Scan for the cell matching the given text and deliver its (x, y) coordinate at center. 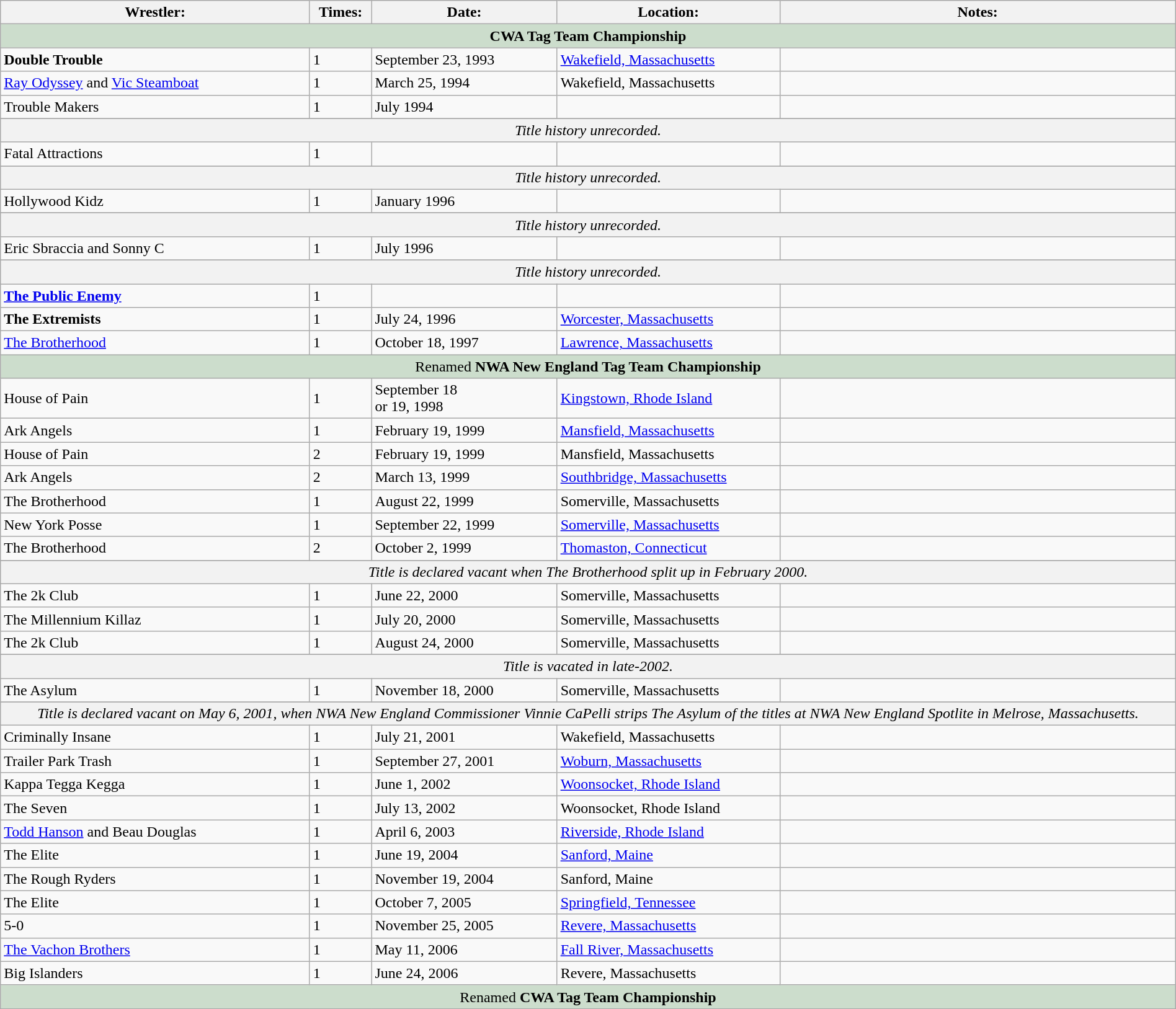
August 24, 2000 (464, 642)
Trouble Makers (155, 107)
March 13, 1999 (464, 478)
September 27, 2001 (464, 761)
Ray Odyssey and Vic Steamboat (155, 83)
October 18, 1997 (464, 343)
July 1994 (464, 107)
Notes: (978, 12)
Big Islanders (155, 973)
January 1996 (464, 201)
Date: (464, 12)
September 22, 1999 (464, 525)
March 25, 1994 (464, 83)
July 21, 2001 (464, 737)
Title is declared vacant when The Brotherhood split up in February 2000. (588, 572)
The Asylum (155, 690)
Southbridge, Massachusetts (669, 478)
September 23, 1993 (464, 60)
The Rough Ryders (155, 879)
August 22, 1999 (464, 501)
May 11, 2006 (464, 949)
Times: (341, 12)
Springfield, Tennessee (669, 902)
Lawrence, Massachusetts (669, 343)
October 7, 2005 (464, 902)
Thomaston, Connecticut (669, 548)
The Extremists (155, 319)
October 2, 1999 (464, 548)
June 22, 2000 (464, 595)
June 24, 2006 (464, 973)
The Vachon Brothers (155, 949)
November 19, 2004 (464, 879)
Criminally Insane (155, 737)
Fatal Attractions (155, 154)
June 19, 2004 (464, 855)
Title is vacated in late-2002. (588, 666)
Woburn, Massachusetts (669, 761)
Todd Hanson and Beau Douglas (155, 832)
June 1, 2002 (464, 785)
July 13, 2002 (464, 808)
July 24, 1996 (464, 319)
Double Trouble (155, 60)
Renamed NWA New England Tag Team Championship (588, 367)
Kappa Tegga Kegga (155, 785)
Renamed CWA Tag Team Championship (588, 997)
5-0 (155, 926)
CWA Tag Team Championship (588, 36)
New York Posse (155, 525)
April 6, 2003 (464, 832)
Fall River, Massachusetts (669, 949)
Riverside, Rhode Island (669, 832)
The Seven (155, 808)
Trailer Park Trash (155, 761)
July 1996 (464, 248)
July 20, 2000 (464, 619)
September 18or 19, 1998 (464, 398)
Kingstown, Rhode Island (669, 398)
Location: (669, 12)
The Public Enemy (155, 296)
Eric Sbraccia and Sonny C (155, 248)
November 25, 2005 (464, 926)
Worcester, Massachusetts (669, 319)
November 18, 2000 (464, 690)
Wrestler: (155, 12)
Hollywood Kidz (155, 201)
The Millennium Killaz (155, 619)
